Search for the cell housing the specified text and yield its [X, Y] center coordinate. 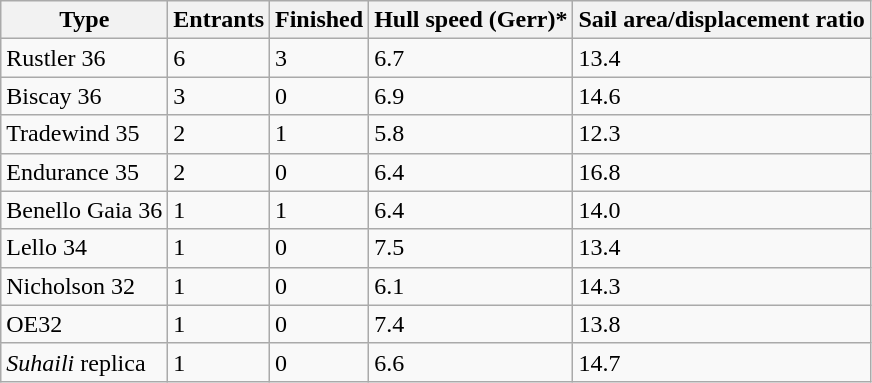
Nicholson 32 [84, 286]
14.7 [722, 362]
Finished [320, 20]
Suhaili replica [84, 362]
Sail area/displacement ratio [722, 20]
Hull speed (Gerr)* [471, 20]
14.3 [722, 286]
6.1 [471, 286]
7.4 [471, 324]
12.3 [722, 134]
Endurance 35 [84, 172]
6.7 [471, 58]
6.9 [471, 96]
Biscay 36 [84, 96]
16.8 [722, 172]
Lello 34 [84, 248]
7.5 [471, 248]
6 [219, 58]
Entrants [219, 20]
5.8 [471, 134]
Tradewind 35 [84, 134]
OE32 [84, 324]
Type [84, 20]
6.6 [471, 362]
13.8 [722, 324]
14.0 [722, 210]
Benello Gaia 36 [84, 210]
14.6 [722, 96]
Rustler 36 [84, 58]
